Identify which cell holds the provided text, then report its (x, y) central coordinate. 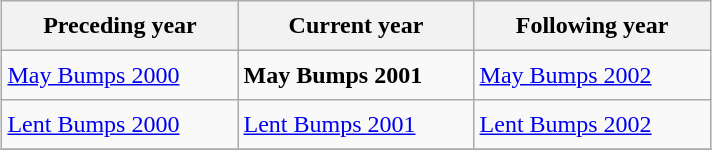
Preceding year (120, 26)
Current year (356, 26)
May Bumps 2001 (356, 75)
May Bumps 2000 (120, 75)
Lent Bumps 2001 (356, 125)
Following year (592, 26)
Lent Bumps 2002 (592, 125)
May Bumps 2002 (592, 75)
Lent Bumps 2000 (120, 125)
